Output the [x, y] coordinate of the center of the cell containing the given text.  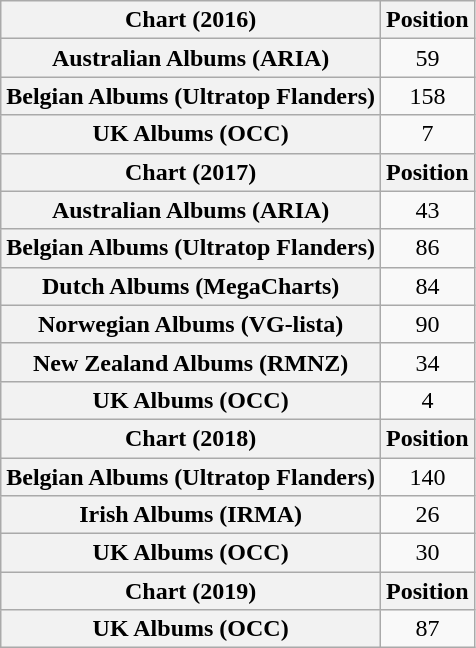
New Zealand Albums (RMNZ) [191, 362]
86 [428, 248]
Norwegian Albums (VG-lista) [191, 324]
84 [428, 286]
Chart (2016) [191, 20]
Chart (2017) [191, 172]
26 [428, 515]
59 [428, 58]
158 [428, 96]
4 [428, 400]
Dutch Albums (MegaCharts) [191, 286]
7 [428, 134]
Irish Albums (IRMA) [191, 515]
Chart (2019) [191, 591]
43 [428, 210]
34 [428, 362]
30 [428, 553]
87 [428, 629]
140 [428, 477]
90 [428, 324]
Chart (2018) [191, 438]
